Detect which cell encompasses the target text, then output its [x, y] center coordinate. 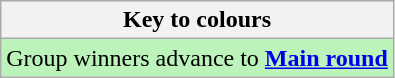
Group winners advance to Main round [198, 58]
Key to colours [198, 20]
